From the cell containing the given text, extract its center point as [X, Y] coordinate. 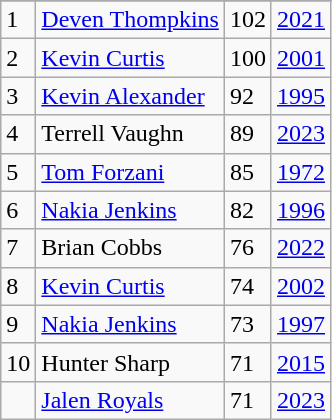
73 [248, 324]
85 [248, 172]
Jalen Royals [130, 400]
2015 [300, 362]
2002 [300, 286]
100 [248, 58]
4 [18, 134]
2 [18, 58]
Deven Thompkins [130, 20]
Terrell Vaughn [130, 134]
9 [18, 324]
1997 [300, 324]
Tom Forzani [130, 172]
6 [18, 210]
Kevin Alexander [130, 96]
8 [18, 286]
Hunter Sharp [130, 362]
2022 [300, 248]
76 [248, 248]
10 [18, 362]
7 [18, 248]
1972 [300, 172]
3 [18, 96]
74 [248, 286]
82 [248, 210]
1996 [300, 210]
102 [248, 20]
89 [248, 134]
Brian Cobbs [130, 248]
2001 [300, 58]
2021 [300, 20]
5 [18, 172]
1995 [300, 96]
92 [248, 96]
1 [18, 20]
